Identify which cell holds the provided text, then report its [x, y] central coordinate. 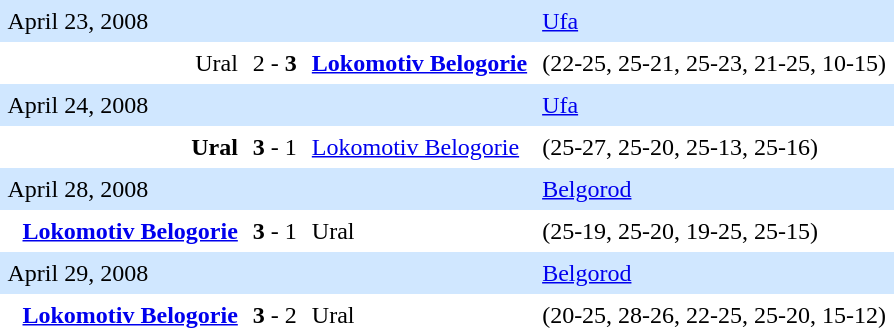
April 29, 2008 [268, 273]
2 - 3 [274, 63]
(22-25, 25-21, 25-23, 21-25, 10-15) [714, 63]
(25-19, 25-20, 19-25, 25-15) [714, 231]
(25-27, 25-20, 25-13, 25-16) [714, 147]
April 23, 2008 [268, 21]
April 24, 2008 [268, 105]
April 28, 2008 [268, 189]
